Determine the (x, y) coordinate at the center of the cell enclosing the given text.  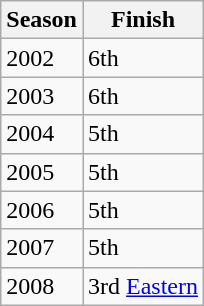
Finish (142, 20)
2005 (42, 172)
2004 (42, 134)
2002 (42, 58)
2008 (42, 286)
Season (42, 20)
3rd Eastern (142, 286)
2003 (42, 96)
2006 (42, 210)
2007 (42, 248)
